Extract the (X, Y) coordinate from the center of the cell holding the provided text.  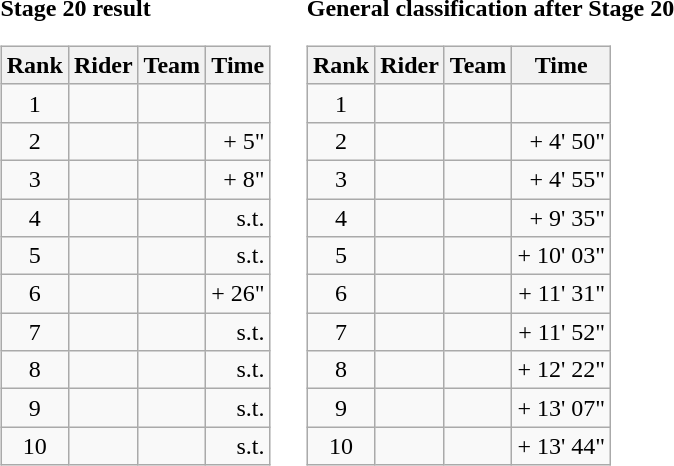
+ 10' 03" (562, 256)
+ 11' 52" (562, 332)
+ 5" (238, 141)
+ 12' 22" (562, 370)
+ 9' 35" (562, 217)
+ 13' 07" (562, 408)
+ 13' 44" (562, 446)
+ 11' 31" (562, 294)
+ 4' 55" (562, 179)
+ 4' 50" (562, 141)
+ 26" (238, 294)
+ 8" (238, 179)
